Return the [X, Y] coordinate for the center point of the cell that contains the specified text.  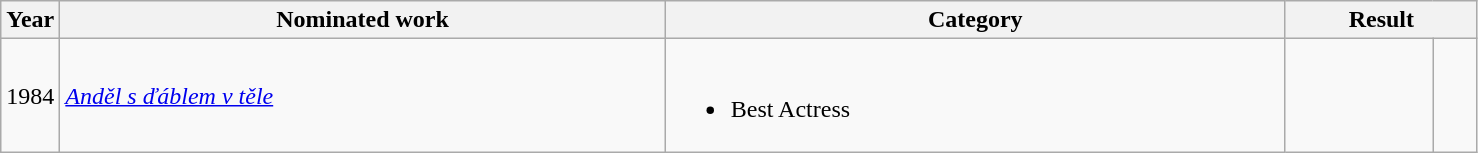
Category [975, 20]
1984 [30, 96]
Anděl s ďáblem v těle [362, 96]
Result [1381, 20]
Year [30, 20]
Best Actress [975, 96]
Nominated work [362, 20]
